Locate the cell with the specified text and output its (X, Y) center coordinate. 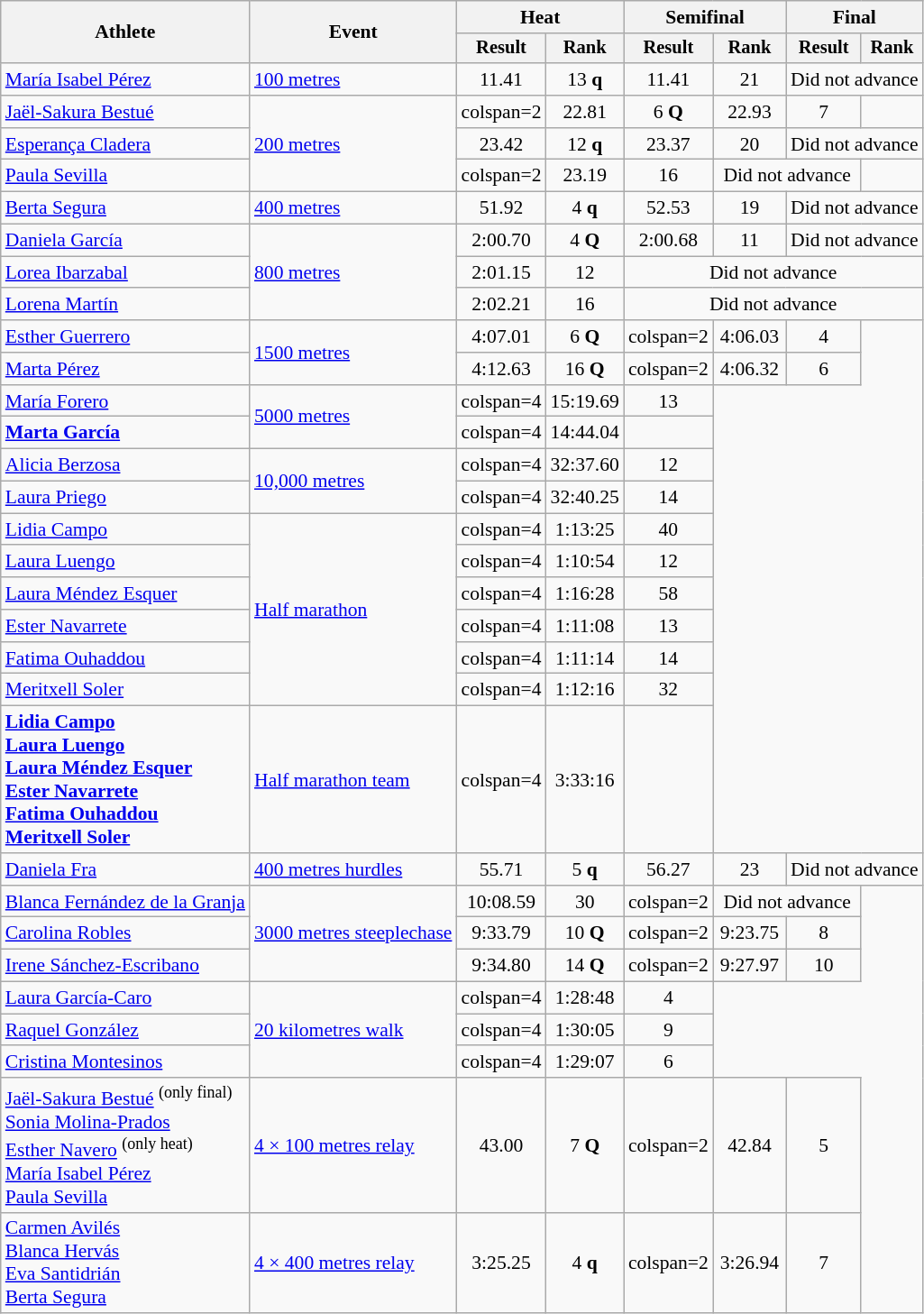
100 metres (353, 79)
2:02.21 (501, 305)
3000 metres steeplechase (353, 934)
1:11:14 (585, 658)
Lidia CampoLaura LuengoLaura Méndez EsquerEster NavarreteFatima OuhaddouMeritxell Soler (125, 779)
1:11:08 (585, 626)
51.92 (501, 208)
1:30:05 (585, 1030)
Lorena Martín (125, 305)
55.71 (501, 869)
5 q (585, 869)
Ester Navarrete (125, 626)
52.53 (669, 208)
Event (353, 32)
Alicia Berzosa (125, 465)
4 × 100 metres relay (353, 1145)
1:10:54 (585, 562)
Laura Méndez Esquer (125, 593)
1:29:07 (585, 1062)
10,000 metres (353, 482)
400 metres hurdles (353, 869)
Blanca Fernández de la Granja (125, 902)
22.93 (750, 112)
1:28:48 (585, 998)
9:33.79 (501, 933)
1:16:28 (585, 593)
1500 metres (353, 352)
40 (669, 529)
16 Q (585, 369)
María Forero (125, 401)
Heat (539, 17)
58 (669, 593)
1:13:25 (585, 529)
10 (824, 966)
9:23.75 (750, 933)
4:07.01 (501, 336)
8 (824, 933)
30 (585, 902)
13 q (585, 79)
Paula Sevilla (125, 176)
Cristina Montesinos (125, 1062)
10:08.59 (501, 902)
3:33:16 (585, 779)
3:26.94 (750, 1263)
3:25.25 (501, 1263)
Raquel González (125, 1030)
20 (750, 144)
10 Q (585, 933)
23.42 (501, 144)
14:44.04 (585, 433)
4:06.32 (750, 369)
12 q (585, 144)
22.81 (585, 112)
2:00.70 (501, 241)
23 (750, 869)
Irene Sánchez-Escribano (125, 966)
32 (669, 690)
32:40.25 (585, 498)
4:12.63 (501, 369)
14 Q (585, 966)
23.37 (669, 144)
Meritxell Soler (125, 690)
Laura García-Caro (125, 998)
11 (750, 241)
32:37.60 (585, 465)
María Isabel Pérez (125, 79)
Esperança Cladera (125, 144)
Carolina Robles (125, 933)
Laura Priego (125, 498)
2:01.15 (501, 272)
Final (855, 17)
Berta Segura (125, 208)
Marta Pérez (125, 369)
200 metres (353, 144)
1:12:16 (585, 690)
Half marathon (353, 610)
Fatima Ouhaddou (125, 658)
2:00.68 (669, 241)
Marta García (125, 433)
4:06.03 (750, 336)
Lorea Ibarzabal (125, 272)
9:34.80 (501, 966)
Laura Luengo (125, 562)
400 metres (353, 208)
19 (750, 208)
Lidia Campo (125, 529)
Semifinal (705, 17)
15:19.69 (585, 401)
Athlete (125, 32)
Jaël-Sakura Bestué (only final)Sonia Molina-PradosEsther Navero (only heat)María Isabel PérezPaula Sevilla (125, 1145)
Daniela Fra (125, 869)
Half marathon team (353, 779)
Esther Guerrero (125, 336)
5 (824, 1145)
9 (669, 1030)
56.27 (669, 869)
Carmen AvilésBlanca HervásEva SantidriánBerta Segura (125, 1263)
4 Q (585, 241)
9:27.97 (750, 966)
20 kilometres walk (353, 1030)
21 (750, 79)
Jaël-Sakura Bestué (125, 112)
Daniela García (125, 241)
800 metres (353, 272)
5000 metres (353, 417)
42.84 (750, 1145)
43.00 (501, 1145)
7 Q (585, 1145)
4 × 400 metres relay (353, 1263)
23.19 (585, 176)
